Detect which cell encompasses the target text, then output its [X, Y] center coordinate. 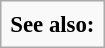
See also: [52, 24]
